Find where the given text appears and provide that cell's center as [x, y] coordinate. 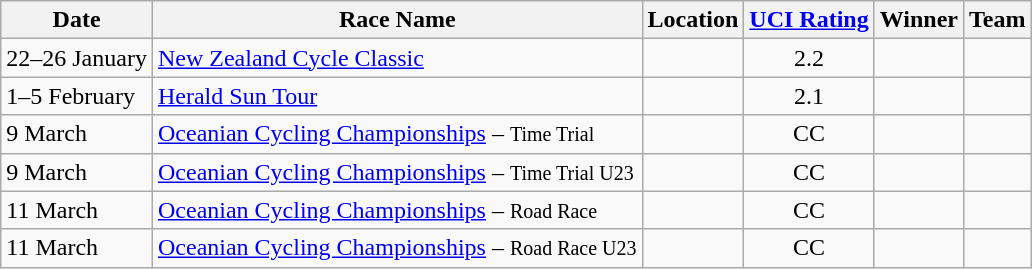
Date [77, 20]
UCI Rating [809, 20]
22–26 January [77, 58]
Oceanian Cycling Championships – Time Trial U23 [397, 172]
Team [998, 20]
Herald Sun Tour [397, 96]
Winner [918, 20]
Location [693, 20]
1–5 February [77, 96]
2.2 [809, 58]
New Zealand Cycle Classic [397, 58]
Oceanian Cycling Championships – Time Trial [397, 134]
Oceanian Cycling Championships – Road Race U23 [397, 248]
2.1 [809, 96]
Race Name [397, 20]
Oceanian Cycling Championships – Road Race [397, 210]
